Pinpoint the cell where the given text exists, returning its (x, y) midpoint coordinate. 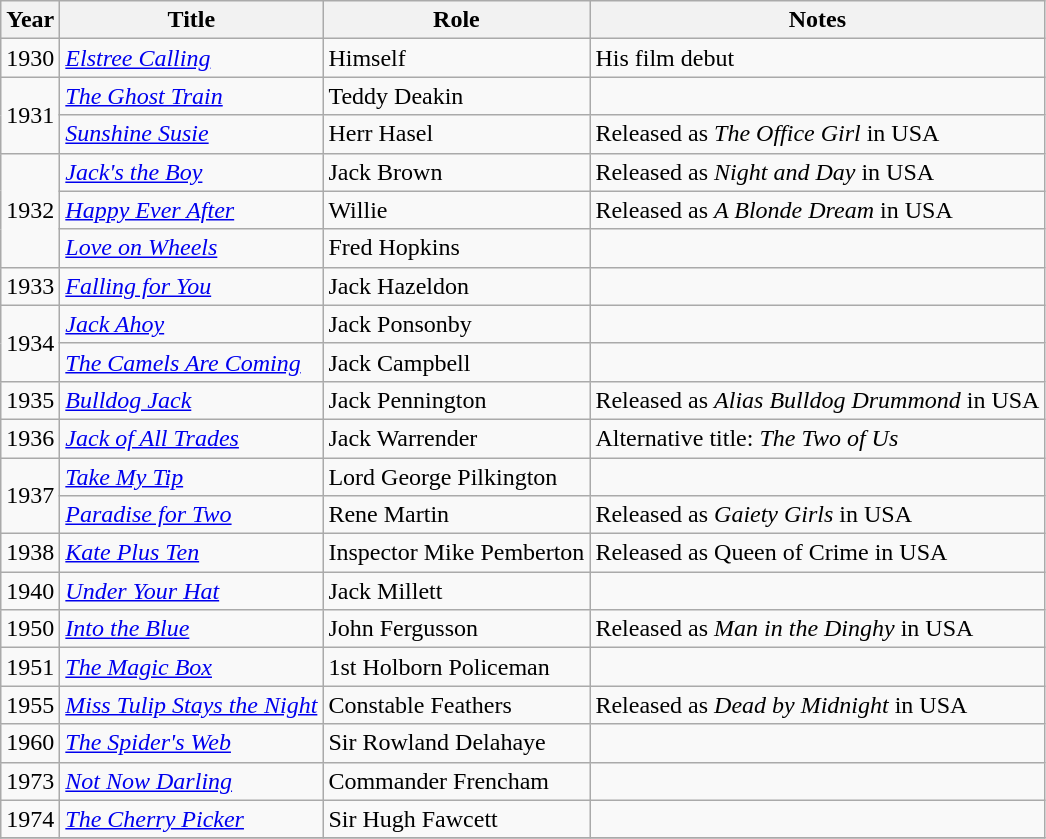
Jack of All Trades (192, 438)
The Spider's Web (192, 743)
Notes (818, 20)
Kate Plus Ten (192, 553)
Sunshine Susie (192, 134)
1973 (30, 781)
Into the Blue (192, 629)
Sir Hugh Fawcett (456, 819)
Jack Campbell (456, 362)
Willie (456, 210)
The Magic Box (192, 667)
Released as Alias Bulldog Drummond in USA (818, 400)
1933 (30, 286)
Released as Gaiety Girls in USA (818, 515)
Jack Millett (456, 591)
Jack Ponsonby (456, 324)
Year (30, 20)
Role (456, 20)
Released as Man in the Dinghy in USA (818, 629)
Jack's the Boy (192, 172)
Himself (456, 58)
Rene Martin (456, 515)
1st Holborn Policeman (456, 667)
Fred Hopkins (456, 248)
1935 (30, 400)
Teddy Deakin (456, 96)
Miss Tulip Stays the Night (192, 705)
Not Now Darling (192, 781)
The Camels Are Coming (192, 362)
Take My Tip (192, 477)
Released as Night and Day in USA (818, 172)
1951 (30, 667)
1930 (30, 58)
1937 (30, 496)
His film debut (818, 58)
Falling for You (192, 286)
1974 (30, 819)
Paradise for Two (192, 515)
1931 (30, 115)
Jack Warrender (456, 438)
Jack Pennington (456, 400)
Released as Dead by Midnight in USA (818, 705)
1936 (30, 438)
John Fergusson (456, 629)
Love on Wheels (192, 248)
1932 (30, 210)
Herr Hasel (456, 134)
Released as The Office Girl in USA (818, 134)
The Cherry Picker (192, 819)
1940 (30, 591)
Jack Brown (456, 172)
Lord George Pilkington (456, 477)
Bulldog Jack (192, 400)
Released as Queen of Crime in USA (818, 553)
1950 (30, 629)
Elstree Calling (192, 58)
Jack Ahoy (192, 324)
Constable Feathers (456, 705)
Under Your Hat (192, 591)
1955 (30, 705)
Jack Hazeldon (456, 286)
Commander Frencham (456, 781)
The Ghost Train (192, 96)
Inspector Mike Pemberton (456, 553)
Alternative title: The Two of Us (818, 438)
1934 (30, 343)
1938 (30, 553)
Released as A Blonde Dream in USA (818, 210)
Title (192, 20)
1960 (30, 743)
Sir Rowland Delahaye (456, 743)
Happy Ever After (192, 210)
